Return [x, y] of the center of cell containing provided text 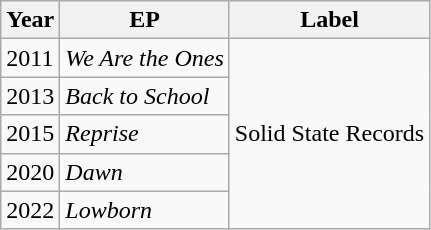
Solid State Records [329, 134]
Label [329, 20]
2013 [30, 96]
2011 [30, 58]
Reprise [144, 134]
2022 [30, 210]
2015 [30, 134]
Back to School [144, 96]
We Are the Ones [144, 58]
Year [30, 20]
Dawn [144, 172]
EP [144, 20]
Lowborn [144, 210]
2020 [30, 172]
